From the cell containing the given text, extract its center point as (X, Y) coordinate. 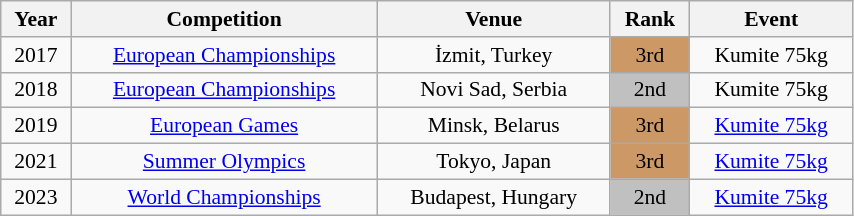
Summer Olympics (224, 162)
Year (36, 19)
2017 (36, 55)
Tokyo, Japan (494, 162)
European Games (224, 126)
Rank (650, 19)
Venue (494, 19)
2018 (36, 90)
Minsk, Belarus (494, 126)
2021 (36, 162)
2023 (36, 197)
Novi Sad, Serbia (494, 90)
Budapest, Hungary (494, 197)
Competition (224, 19)
İzmit, Turkey (494, 55)
World Championships (224, 197)
2019 (36, 126)
Event (772, 19)
